Detect which cell encompasses the target text, then output its [X, Y] center coordinate. 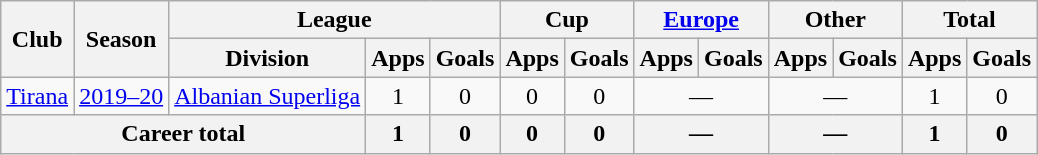
Cup [567, 20]
Season [122, 39]
Division [268, 58]
Career total [184, 134]
Total [969, 20]
Tirana [38, 96]
Club [38, 39]
2019–20 [122, 96]
League [334, 20]
Albanian Superliga [268, 96]
Europe [701, 20]
Other [835, 20]
